Extract the [X, Y] coordinate from the center of the cell holding the provided text.  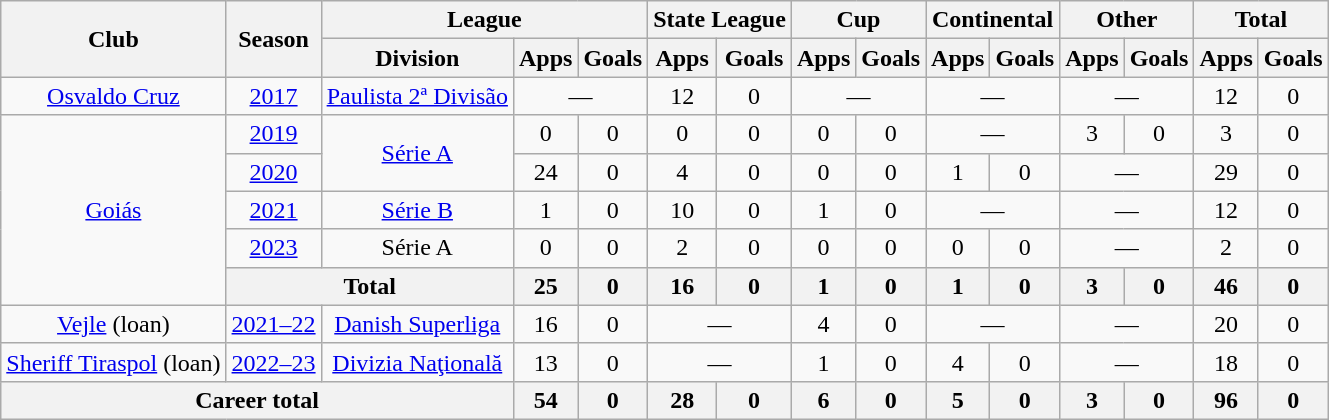
Continental [993, 20]
Paulista 2ª Divisão [417, 96]
2020 [274, 172]
Division [417, 58]
Osvaldo Cruz [114, 96]
Vejle (loan) [114, 324]
Danish Superliga [417, 324]
46 [1226, 286]
2022–23 [274, 362]
2019 [274, 134]
Divizia Naţională [417, 362]
Career total [258, 400]
13 [545, 362]
25 [545, 286]
League [484, 20]
State League [720, 20]
2021–22 [274, 324]
6 [823, 400]
Sheriff Tiraspol (loan) [114, 362]
96 [1226, 400]
20 [1226, 324]
Cup [858, 20]
54 [545, 400]
28 [682, 400]
18 [1226, 362]
Goiás [114, 210]
24 [545, 172]
Club [114, 39]
2023 [274, 248]
Other [1127, 20]
29 [1226, 172]
2017 [274, 96]
Série B [417, 210]
5 [958, 400]
Season [274, 39]
2021 [274, 210]
10 [682, 210]
